Pinpoint the cell where the given text exists, returning its [x, y] midpoint coordinate. 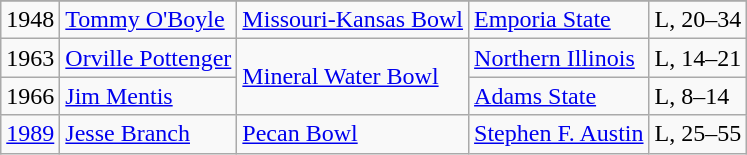
Orville Pottenger [148, 58]
Mineral Water Bowl [353, 77]
Adams State [559, 96]
1963 [30, 58]
L, 25–55 [698, 134]
Jesse Branch [148, 134]
Emporia State [559, 20]
Northern Illinois [559, 58]
1989 [30, 134]
1948 [30, 20]
Tommy O'Boyle [148, 20]
L, 8–14 [698, 96]
Jim Mentis [148, 96]
Pecan Bowl [353, 134]
L, 20–34 [698, 20]
L, 14–21 [698, 58]
Stephen F. Austin [559, 134]
Missouri-Kansas Bowl [353, 20]
1966 [30, 96]
